Detect which cell encompasses the target text, then output its [x, y] center coordinate. 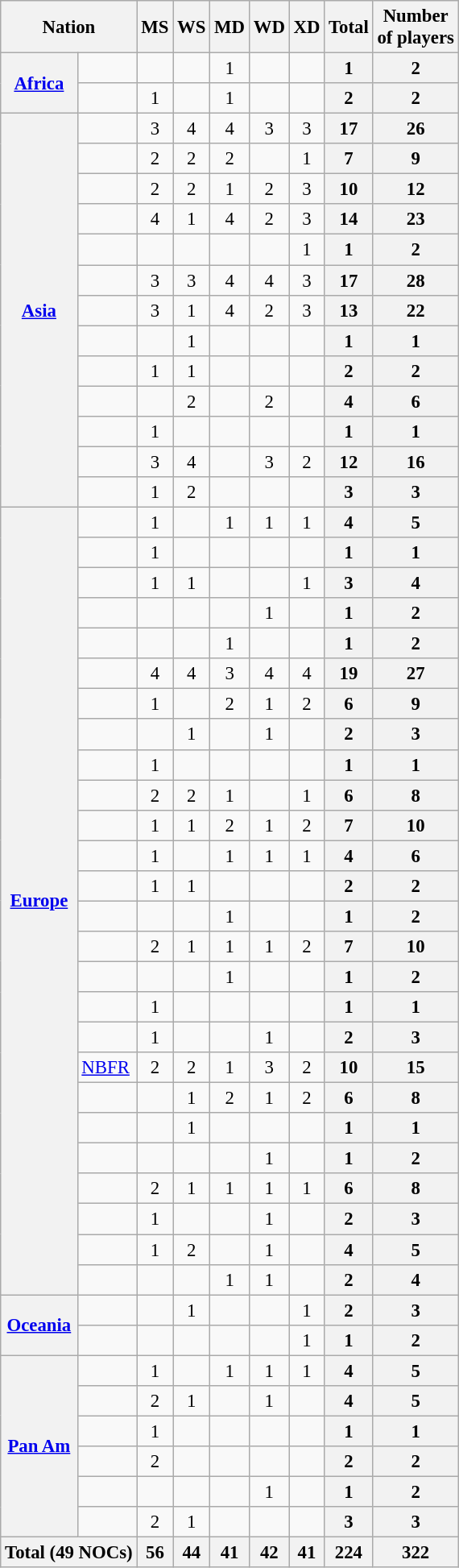
MD [230, 27]
Africa [39, 84]
Total [349, 27]
14 [349, 220]
WS [192, 27]
56 [155, 1553]
15 [416, 1068]
MS [155, 27]
16 [416, 462]
224 [349, 1553]
13 [349, 310]
26 [416, 129]
322 [416, 1553]
WD [269, 27]
Nation [69, 27]
22 [416, 310]
44 [192, 1553]
42 [269, 1553]
Pan Am [39, 1446]
Numberof players [416, 27]
19 [349, 674]
27 [416, 674]
Asia [39, 311]
XD [307, 27]
23 [416, 220]
NBFR [107, 1068]
28 [416, 280]
Oceania [39, 1325]
Total (49 NOCs) [69, 1553]
Europe [39, 901]
